From the cell containing the given text, extract its center point as (X, Y) coordinate. 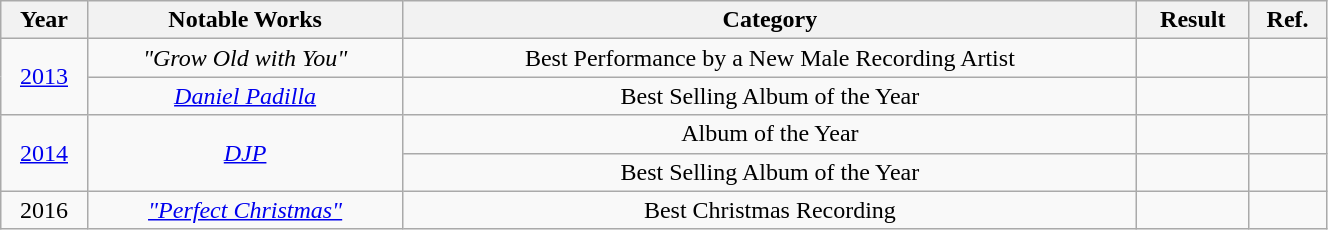
Album of the Year (770, 134)
Category (770, 20)
2013 (44, 77)
DJP (245, 153)
Result (1193, 20)
Year (44, 20)
Notable Works (245, 20)
Best Christmas Recording (770, 210)
2016 (44, 210)
"Perfect Christmas" (245, 210)
2014 (44, 153)
Best Performance by a New Male Recording Artist (770, 58)
"Grow Old with You" (245, 58)
Daniel Padilla (245, 96)
Ref. (1288, 20)
